Output the (x, y) coordinate of the center of the cell containing the given text.  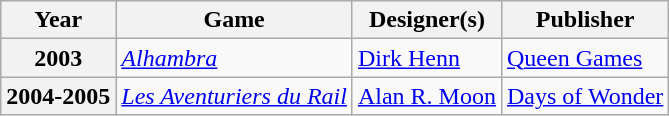
Dirk Henn (426, 58)
Designer(s) (426, 20)
Alhambra (234, 58)
Publisher (584, 20)
2004-2005 (58, 96)
Game (234, 20)
Year (58, 20)
Les Aventuriers du Rail (234, 96)
Days of Wonder (584, 96)
Queen Games (584, 58)
2003 (58, 58)
Alan R. Moon (426, 96)
